Extract the (x, y) coordinate from the center of the cell holding the provided text.  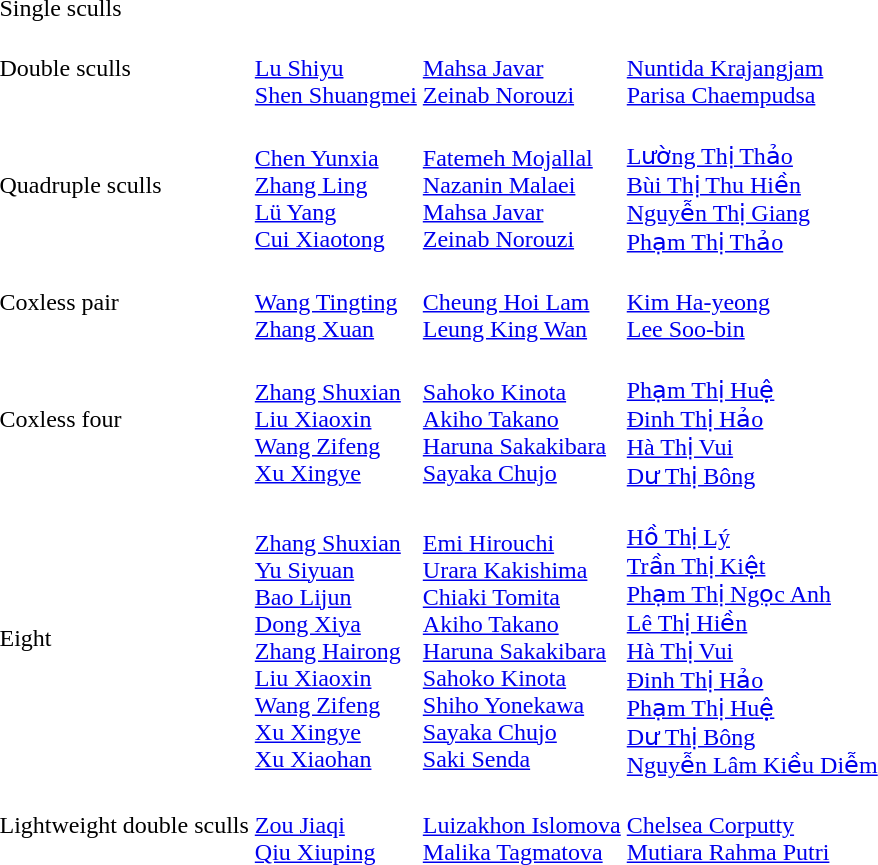
Lu ShiyuShen Shuangmei (336, 68)
Zhang ShuxianLiu XiaoxinWang ZifengXu Xingye (336, 419)
Fatemeh MojallalNazanin MalaeiMahsa JavarZeinab Norouzi (522, 185)
Cheung Hoi LamLeung King Wan (522, 302)
Zhang ShuxianYu SiyuanBao LijunDong XiyaZhang HairongLiu XiaoxinWang ZifengXu XingyeXu Xiaohan (336, 637)
Sahoko KinotaAkiho TakanoHaruna SakakibaraSayaka Chujo (522, 419)
Wang TingtingZhang Xuan (336, 302)
Emi HirouchiUrara KakishimaChiaki TomitaAkiho TakanoHaruna SakakibaraSahoko KinotaShiho YonekawaSayaka ChujoSaki Senda (522, 637)
Chen YunxiaZhang LingLü YangCui Xiaotong (336, 185)
Mahsa JavarZeinab Norouzi (522, 68)
